Return [x, y] of the center of cell containing provided text 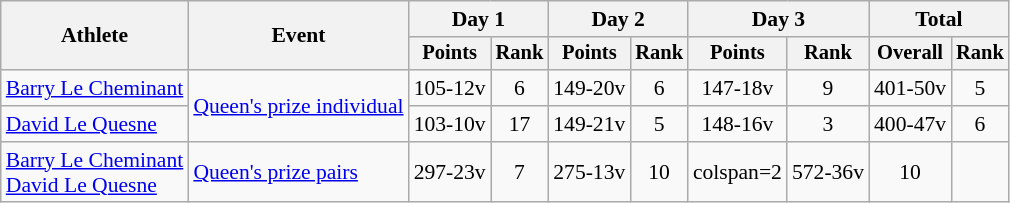
297-23v [450, 172]
Barry Le CheminantDavid Le Quesne [95, 172]
Day 2 [618, 19]
colspan=2 [738, 172]
149-20v [589, 88]
17 [520, 124]
275-13v [589, 172]
147-18v [738, 88]
572-36v [828, 172]
Queen's prize pairs [298, 172]
103-10v [450, 124]
400-47v [910, 124]
Overall [910, 54]
David Le Quesne [95, 124]
105-12v [450, 88]
149-21v [589, 124]
Queen's prize individual [298, 106]
Total [939, 19]
9 [828, 88]
Event [298, 36]
3 [828, 124]
148-16v [738, 124]
Day 1 [479, 19]
401-50v [910, 88]
7 [520, 172]
Athlete [95, 36]
Barry Le Cheminant [95, 88]
Day 3 [778, 19]
